Return the (x, y) coordinate for the center point of the cell that contains the specified text.  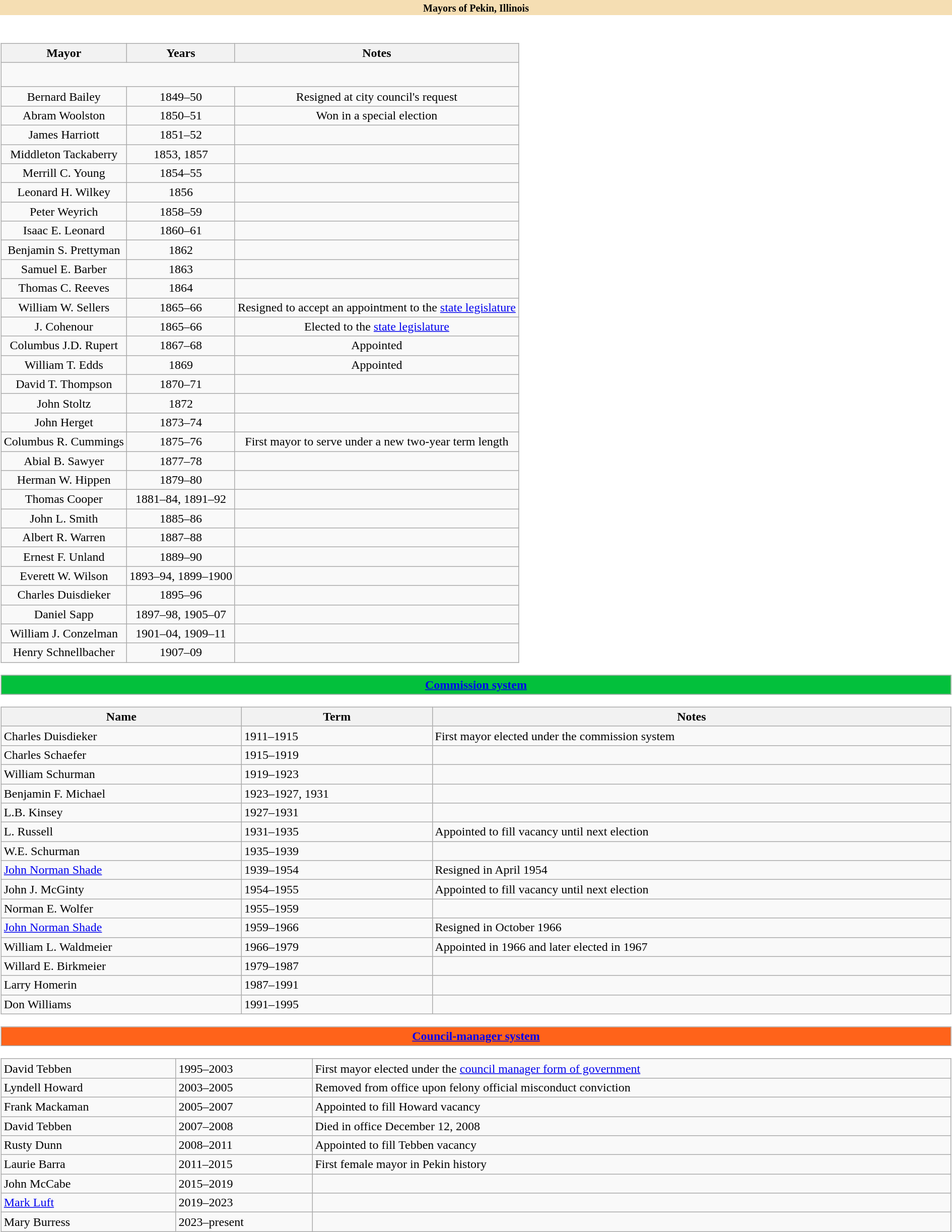
Herman W. Hippen (63, 480)
1923–1927, 1931 (336, 794)
Bernard Bailey (63, 96)
Won in a special election (377, 115)
Years (180, 53)
John L. Smith (63, 518)
Resigned in April 1954 (692, 870)
1979–1987 (336, 966)
David T. Thompson (63, 384)
J. Cohenour (63, 327)
1877–78 (180, 461)
Appointed in 1966 and later elected in 1967 (692, 947)
Commission system (476, 685)
Benjamin S. Prettyman (63, 250)
2023–present (244, 1222)
Appointed to fill Tebben vacancy (632, 1145)
1911–1915 (336, 736)
1991–1995 (336, 1004)
Died in office December 12, 2008 (632, 1126)
2007–2008 (244, 1126)
First female mayor in Pekin history (632, 1164)
1850–51 (180, 115)
Elected to the state legislature (377, 327)
Thomas Cooper (63, 499)
Name (121, 717)
John J. McGinty (121, 889)
L.B. Kinsey (121, 813)
1869 (180, 365)
2011–2015 (244, 1164)
John Herget (63, 422)
1864 (180, 288)
William J. Conzelman (63, 633)
1887–88 (180, 538)
Middleton Tackaberry (63, 154)
Columbus J.D. Rupert (63, 346)
Benjamin F. Michael (121, 794)
1907–09 (180, 653)
1939–1954 (336, 870)
Mayors of Pekin, Illinois (476, 8)
1966–1979 (336, 947)
William T. Edds (63, 365)
1867–68 (180, 346)
1854–55 (180, 173)
Isaac E. Leonard (63, 231)
1995–2003 (244, 1068)
Peter Weyrich (63, 212)
John McCabe (89, 1184)
William W. Sellers (63, 307)
Albert R. Warren (63, 538)
Ernest F. Unland (63, 557)
1875–76 (180, 441)
Larry Homerin (121, 985)
1885–86 (180, 518)
First mayor elected under the commission system (692, 736)
Samuel E. Barber (63, 269)
Leonard H. Wilkey (63, 192)
Resigned to accept an appointment to the state legislature (377, 307)
1856 (180, 192)
1954–1955 (336, 889)
Everett W. Wilson (63, 576)
Mary Burress (89, 1222)
Henry Schnellbacher (63, 653)
Willard E. Birkmeier (121, 966)
Term (336, 717)
Don Williams (121, 1004)
1893–94, 1899–1900 (180, 576)
Merrill C. Young (63, 173)
1872 (180, 403)
Resigned at city council's request (377, 96)
1927–1931 (336, 813)
2003–2005 (244, 1087)
W.E. Schurman (121, 851)
First mayor to serve under a new two-year term length (377, 441)
2008–2011 (244, 1145)
2005–2007 (244, 1107)
1895–96 (180, 595)
Removed from office upon felony official misconduct conviction (632, 1087)
1870–71 (180, 384)
L. Russell (121, 832)
Columbus R. Cummings (63, 441)
Frank Mackaman (89, 1107)
Abial B. Sawyer (63, 461)
Laurie Barra (89, 1164)
1897–98, 1905–07 (180, 614)
1915–1919 (336, 755)
Mayor (63, 53)
1858–59 (180, 212)
1879–80 (180, 480)
James Harriott (63, 135)
Charles Schaefer (121, 755)
1862 (180, 250)
Appointed to fill Howard vacancy (632, 1107)
1959–1966 (336, 928)
William Schurman (121, 774)
1931–1935 (336, 832)
First mayor elected under the council manager form of government (632, 1068)
2015–2019 (244, 1184)
Norman E. Wolfer (121, 909)
1889–90 (180, 557)
1987–1991 (336, 985)
Daniel Sapp (63, 614)
Abram Woolston (63, 115)
1851–52 (180, 135)
1955–1959 (336, 909)
1853, 1857 (180, 154)
Lyndell Howard (89, 1087)
William L. Waldmeier (121, 947)
Thomas C. Reeves (63, 288)
Rusty Dunn (89, 1145)
1849–50 (180, 96)
1873–74 (180, 422)
Mark Luft (89, 1203)
John Stoltz (63, 403)
1919–1923 (336, 774)
1901–04, 1909–11 (180, 633)
1935–1939 (336, 851)
1863 (180, 269)
1860–61 (180, 231)
Resigned in October 1966 (692, 928)
Council-manager system (476, 1036)
1881–84, 1891–92 (180, 499)
2019–2023 (244, 1203)
